Determine the [x, y] coordinate at the center of the cell enclosing the given text.  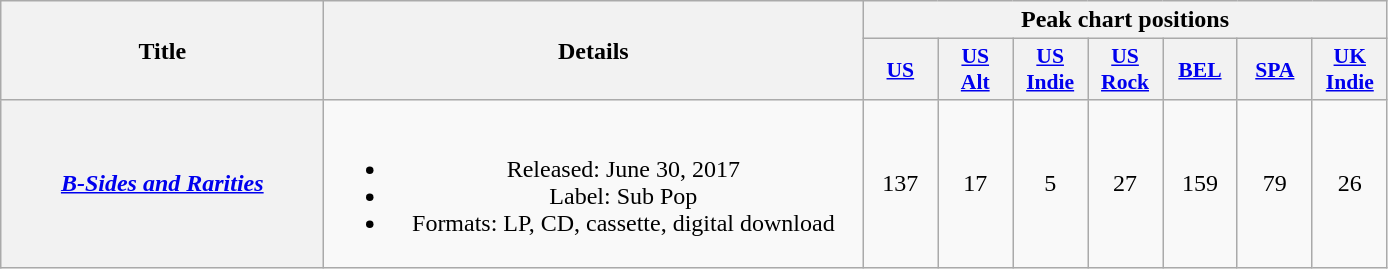
27 [1126, 184]
26 [1350, 184]
BEL [1200, 70]
79 [1274, 184]
USAlt [976, 70]
137 [900, 184]
US [900, 70]
SPA [1274, 70]
Title [162, 50]
USRock [1126, 70]
USIndie [1050, 70]
UKIndie [1350, 70]
Peak chart positions [1125, 20]
Released: June 30, 2017Label: Sub PopFormats: LP, CD, cassette, digital download [594, 184]
B-Sides and Rarities [162, 184]
Details [594, 50]
17 [976, 184]
159 [1200, 184]
5 [1050, 184]
